Locate the cell with the specified text and output its [x, y] center coordinate. 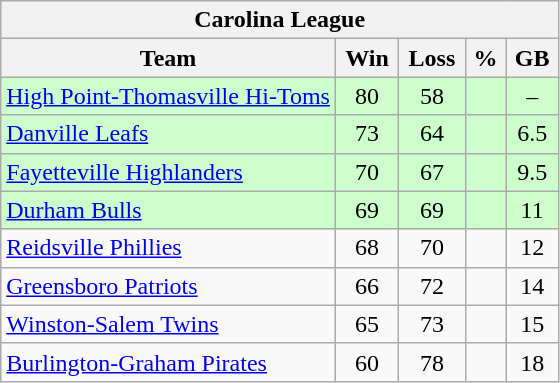
14 [532, 286]
80 [366, 96]
78 [432, 362]
6.5 [532, 134]
– [532, 96]
Team [168, 58]
15 [532, 324]
Reidsville Phillies [168, 248]
High Point-Thomasville Hi-Toms [168, 96]
Win [366, 58]
GB [532, 58]
64 [432, 134]
60 [366, 362]
Winston-Salem Twins [168, 324]
Burlington-Graham Pirates [168, 362]
Danville Leafs [168, 134]
67 [432, 172]
66 [366, 286]
11 [532, 210]
68 [366, 248]
65 [366, 324]
Greensboro Patriots [168, 286]
12 [532, 248]
Loss [432, 58]
Carolina League [280, 20]
58 [432, 96]
9.5 [532, 172]
72 [432, 286]
18 [532, 362]
Durham Bulls [168, 210]
Fayetteville Highlanders [168, 172]
% [485, 58]
